Pinpoint the cell where the given text exists, returning its [x, y] midpoint coordinate. 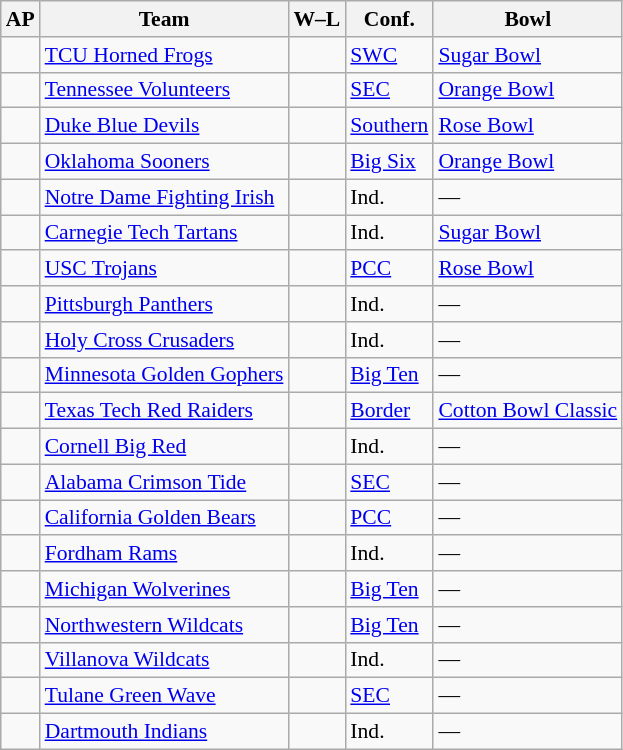
Holy Cross Crusaders [164, 340]
Team [164, 19]
Bowl [528, 19]
California Golden Bears [164, 518]
Border [389, 411]
Oklahoma Sooners [164, 162]
AP [20, 19]
Fordham Rams [164, 554]
SWC [389, 55]
Duke Blue Devils [164, 126]
Pittsburgh Panthers [164, 304]
W–L [316, 19]
USC Trojans [164, 269]
Northwestern Wildcats [164, 625]
Michigan Wolverines [164, 589]
Minnesota Golden Gophers [164, 375]
Carnegie Tech Tartans [164, 233]
Cornell Big Red [164, 447]
Tulane Green Wave [164, 696]
Villanova Wildcats [164, 660]
Texas Tech Red Raiders [164, 411]
Big Six [389, 162]
TCU Horned Frogs [164, 55]
Dartmouth Indians [164, 732]
Conf. [389, 19]
Cotton Bowl Classic [528, 411]
Alabama Crimson Tide [164, 482]
Tennessee Volunteers [164, 90]
Notre Dame Fighting Irish [164, 197]
Southern [389, 126]
